Find where the given text appears and provide that cell's center as (X, Y) coordinate. 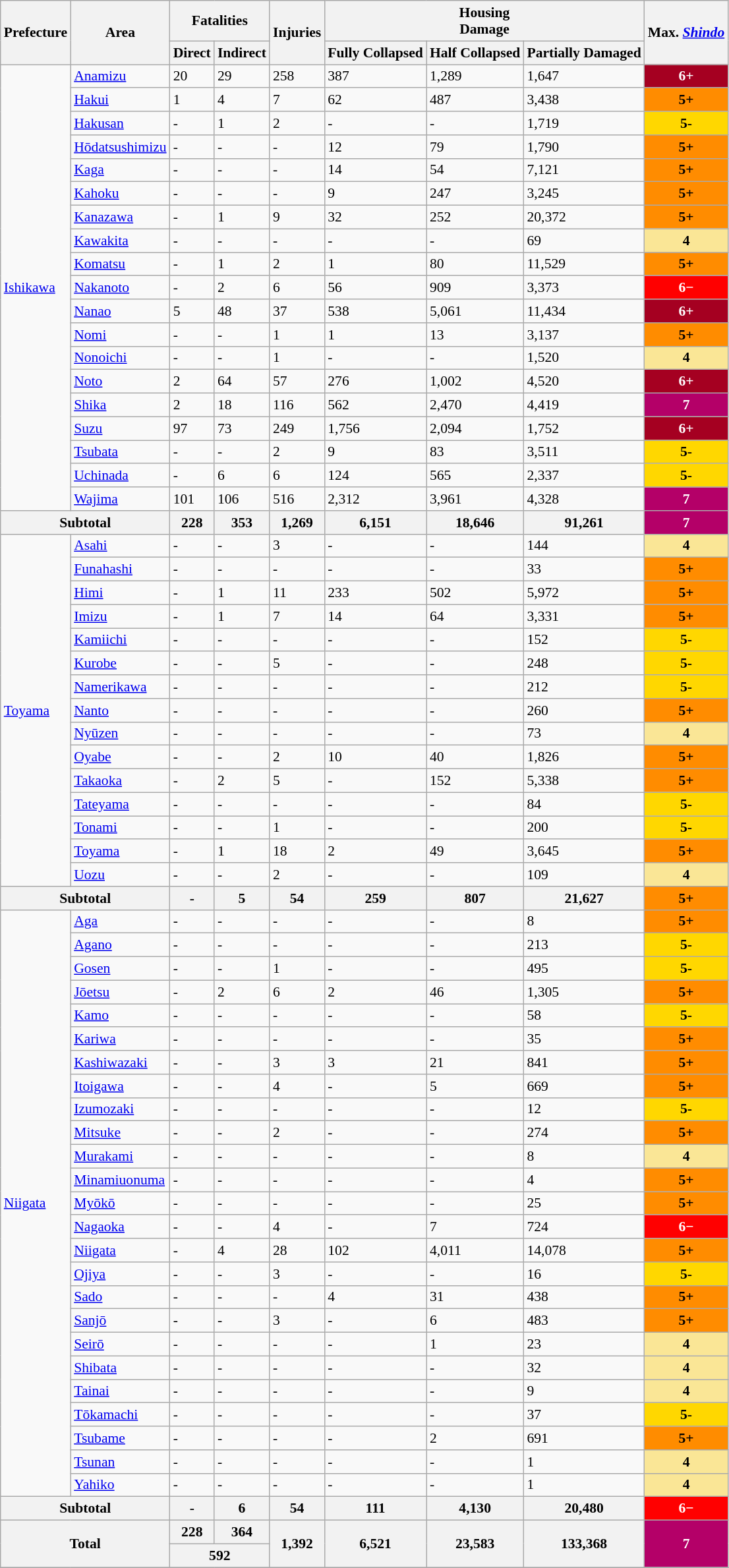
249 (297, 428)
565 (475, 476)
274 (584, 1133)
3,438 (584, 100)
516 (297, 499)
1,790 (584, 147)
84 (584, 804)
2,337 (584, 476)
10 (376, 757)
502 (475, 593)
3,331 (584, 616)
69 (584, 241)
252 (475, 218)
1,756 (376, 428)
Yahiko (120, 1485)
Jōetsu (120, 992)
79 (475, 147)
Imizu (120, 616)
Namerikawa (120, 687)
20 (192, 76)
Mitsuke (120, 1133)
Murakami (120, 1157)
4,130 (475, 1509)
14,078 (584, 1250)
200 (584, 828)
487 (475, 100)
Kurobe (120, 664)
Fatalities (220, 21)
Direct (192, 53)
213 (584, 945)
Kashiwazaki (120, 1062)
101 (192, 499)
Gosen (120, 969)
276 (376, 382)
3,245 (584, 194)
Tainai (120, 1391)
Nanto (120, 711)
Sanjō (120, 1321)
31 (475, 1297)
260 (584, 711)
387 (376, 76)
91,261 (584, 523)
3,137 (584, 335)
258 (297, 76)
1,752 (584, 428)
Tōkamachi (120, 1415)
Area (120, 33)
116 (297, 405)
Ishikawa (36, 287)
97 (192, 428)
Hakui (120, 100)
562 (376, 405)
909 (475, 288)
2,470 (475, 405)
Tateyama (120, 804)
3,511 (584, 452)
Uchinada (120, 476)
1,647 (584, 76)
Seirō (120, 1345)
7,121 (584, 170)
21,627 (584, 898)
Kariwa (120, 1039)
3,373 (584, 288)
259 (376, 898)
Asahi (120, 546)
Tonami (120, 828)
4,011 (475, 1250)
40 (475, 757)
Fully Collapsed (376, 53)
1,305 (584, 992)
669 (584, 1086)
Tsubame (120, 1438)
46 (475, 992)
Kamo (120, 1016)
807 (475, 898)
1,269 (297, 523)
13 (475, 335)
11,434 (584, 311)
4,419 (584, 405)
2,094 (475, 428)
Sado (120, 1297)
49 (475, 852)
48 (242, 311)
1,392 (297, 1544)
16 (584, 1274)
724 (584, 1227)
Minamiuonuma (120, 1180)
Noto (120, 382)
111 (376, 1509)
Ojiya (120, 1274)
Uozu (120, 875)
83 (475, 452)
20,480 (584, 1509)
23 (584, 1345)
438 (584, 1297)
233 (376, 593)
Funahashi (120, 569)
5,972 (584, 593)
124 (376, 476)
Itoigawa (120, 1086)
Nagaoka (120, 1227)
1,002 (475, 382)
2,312 (376, 499)
247 (475, 194)
62 (376, 100)
Partially Damaged (584, 53)
Takaoka (120, 781)
364 (242, 1532)
Wajima (120, 499)
28 (297, 1250)
56 (376, 288)
Nyūzen (120, 734)
Kaga (120, 170)
Agano (120, 945)
35 (584, 1039)
Suzu (120, 428)
Kahoku (120, 194)
1,289 (475, 76)
Hōdatsushimizu (120, 147)
483 (584, 1321)
Half Collapsed (475, 53)
592 (220, 1555)
4,520 (584, 382)
25 (584, 1204)
4,328 (584, 499)
248 (584, 664)
Aga (120, 921)
Kamiichi (120, 640)
HousingDamage (484, 21)
23,583 (475, 1544)
Anamizu (120, 76)
Kanazawa (120, 218)
5,338 (584, 781)
Total (86, 1544)
Indirect (242, 53)
Hakusan (120, 123)
1,826 (584, 757)
109 (584, 875)
11 (297, 593)
106 (242, 499)
133,368 (584, 1544)
5,061 (475, 311)
Max. Shindo (686, 33)
212 (584, 687)
Himi (120, 593)
691 (584, 1438)
Izumozaki (120, 1109)
144 (584, 546)
Injuries (297, 33)
Nakanoto (120, 288)
538 (376, 311)
353 (242, 523)
6,151 (376, 523)
80 (475, 264)
57 (297, 382)
Komatsu (120, 264)
841 (584, 1062)
Shika (120, 405)
58 (584, 1016)
11,529 (584, 264)
1,719 (584, 123)
Nonoichi (120, 358)
20,372 (584, 218)
Shibata (120, 1368)
Myōkō (120, 1204)
3,961 (475, 499)
Tsubata (120, 452)
Oyabe (120, 757)
Nomi (120, 335)
Tsunan (120, 1462)
6,521 (376, 1544)
3,645 (584, 852)
Kawakita (120, 241)
21 (475, 1062)
18,646 (475, 523)
1,520 (584, 358)
102 (376, 1250)
Nanao (120, 311)
Prefecture (36, 33)
33 (584, 569)
495 (584, 969)
29 (242, 76)
